Return the [X, Y] coordinate for the center point of the cell that contains the specified text.  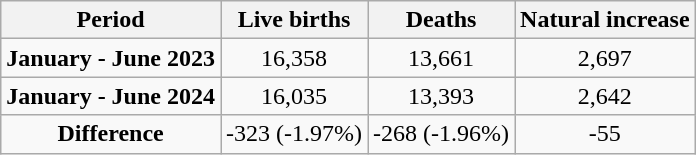
2,697 [606, 58]
Difference [111, 134]
16,035 [294, 96]
Period [111, 20]
January - June 2024 [111, 96]
Natural increase [606, 20]
2,642 [606, 96]
13,661 [442, 58]
-268 (-1.96%) [442, 134]
Live births [294, 20]
-55 [606, 134]
-323 (-1.97%) [294, 134]
Deaths [442, 20]
13,393 [442, 96]
January - June 2023 [111, 58]
16,358 [294, 58]
